Return the (x, y) coordinate for the center point of the cell that contains the specified text.  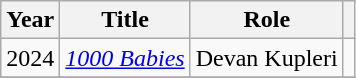
Devan Kupleri (266, 58)
Title (125, 20)
1000 Babies (125, 58)
2024 (30, 58)
Year (30, 20)
Role (266, 20)
